Extract the (x, y) coordinate from the center of the cell holding the provided text.  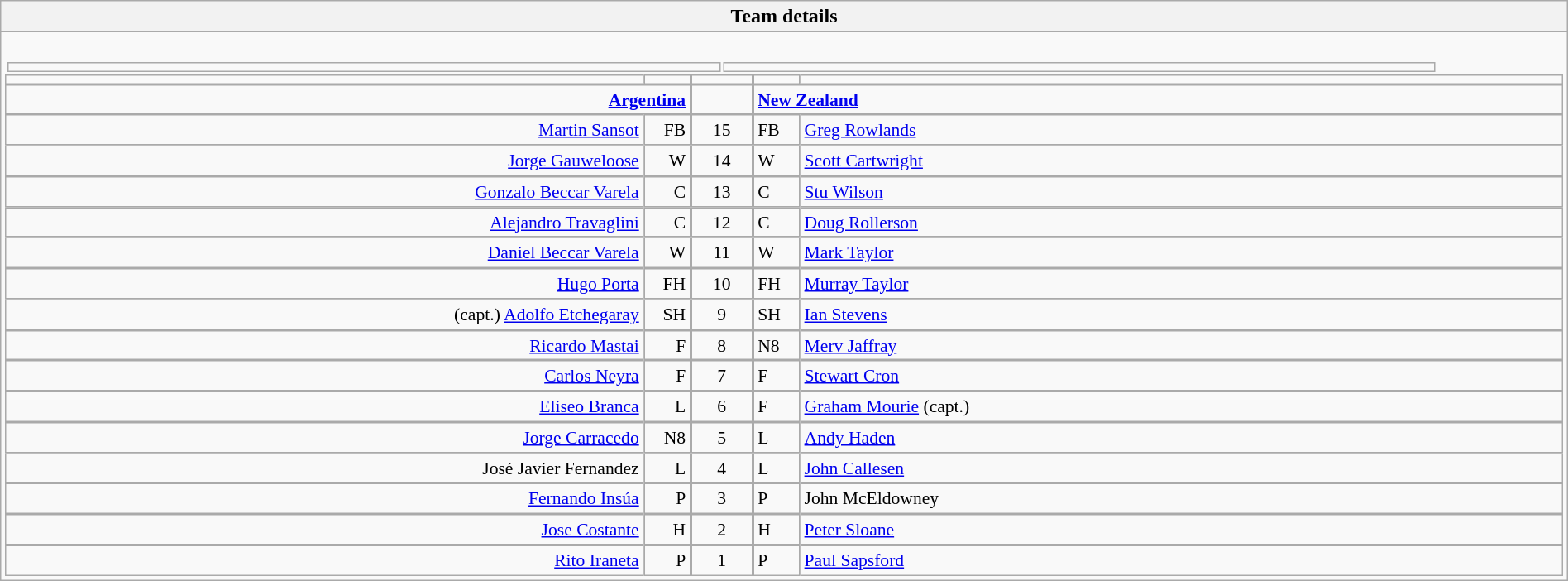
12 (721, 222)
Jorge Gauweloose (324, 161)
Graham Mourie (capt.) (1181, 407)
John McEldowney (1181, 498)
Doug Rollerson (1181, 222)
Mark Taylor (1181, 253)
5 (721, 437)
11 (721, 253)
Andy Haden (1181, 437)
Gonzalo Beccar Varela (324, 192)
Alejandro Travaglini (324, 222)
Merv Jaffray (1181, 346)
Martin Sansot (324, 131)
Greg Rowlands (1181, 131)
14 (721, 161)
Daniel Beccar Varela (324, 253)
Rito Iraneta (324, 559)
7 (721, 376)
Jorge Carracedo (324, 437)
3 (721, 498)
Peter Sloane (1181, 530)
9 (721, 315)
Scott Cartwright (1181, 161)
8 (721, 346)
6 (721, 407)
1 (721, 559)
Eliseo Branca (324, 407)
2 (721, 530)
Team details (784, 17)
Jose Costante (324, 530)
Paul Sapsford (1181, 559)
Fernando Insúa (324, 498)
Argentina (347, 99)
New Zealand (1158, 99)
15 (721, 131)
4 (721, 468)
13 (721, 192)
Carlos Neyra (324, 376)
Ricardo Mastai (324, 346)
10 (721, 283)
Stu Wilson (1181, 192)
Ian Stevens (1181, 315)
Hugo Porta (324, 283)
John Callesen (1181, 468)
Murray Taylor (1181, 283)
José Javier Fernandez (324, 468)
(capt.) Adolfo Etchegaray (324, 315)
Stewart Cron (1181, 376)
